Find where the given text appears and provide that cell's center as [x, y] coordinate. 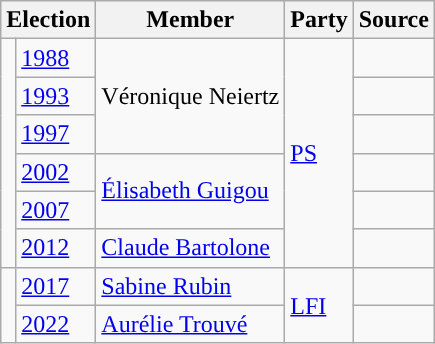
2012 [56, 248]
Sabine Rubin [190, 286]
2007 [56, 210]
1993 [56, 96]
1997 [56, 134]
2002 [56, 172]
PS [319, 153]
Source [394, 20]
Aurélie Trouvé [190, 324]
LFI [319, 305]
Election [48, 20]
Member [190, 20]
Party [319, 20]
2017 [56, 286]
Élisabeth Guigou [190, 191]
1988 [56, 58]
Véronique Neiertz [190, 96]
Claude Bartolone [190, 248]
2022 [56, 324]
